Pinpoint the cell where the given text exists, returning its [x, y] midpoint coordinate. 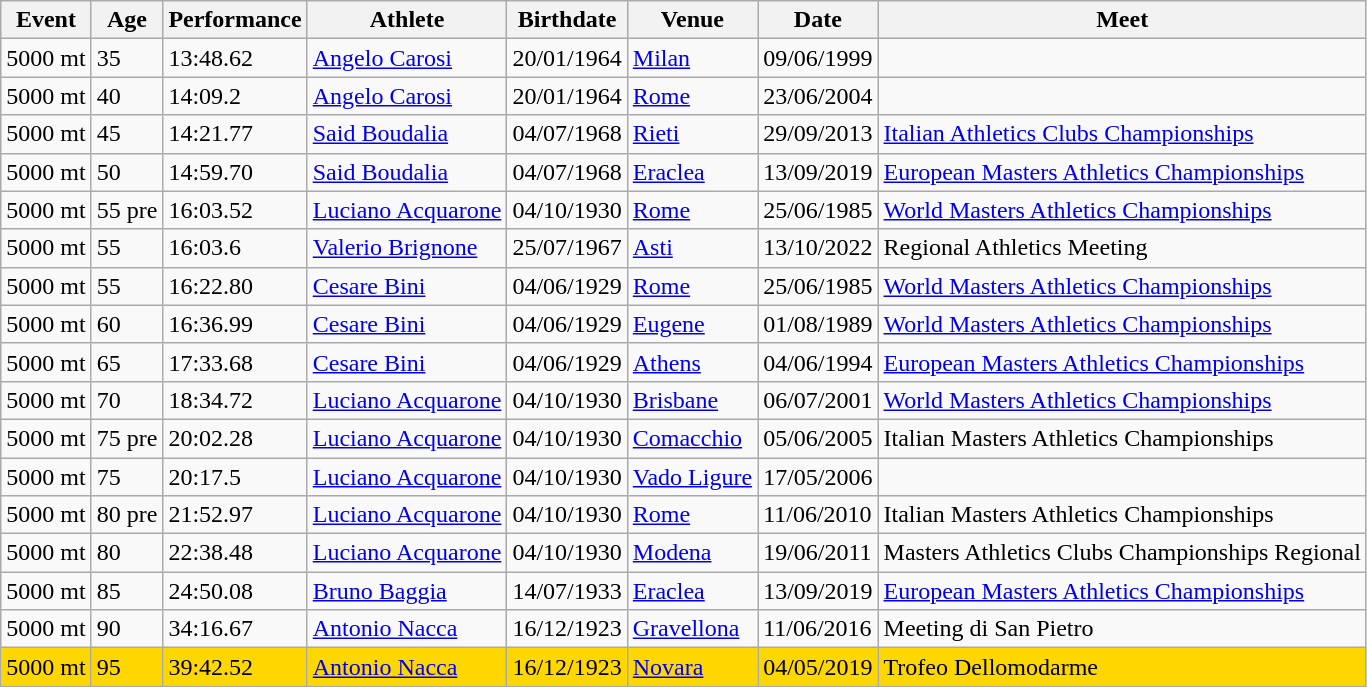
16:22.80 [235, 286]
Milan [692, 58]
Performance [235, 20]
19/06/2011 [818, 553]
06/07/2001 [818, 400]
20:17.5 [235, 477]
Athlete [407, 20]
Eugene [692, 324]
Novara [692, 667]
50 [127, 172]
04/06/1994 [818, 362]
11/06/2016 [818, 629]
24:50.08 [235, 591]
34:16.67 [235, 629]
45 [127, 134]
14/07/1933 [567, 591]
80 pre [127, 515]
17/05/2006 [818, 477]
14:59.70 [235, 172]
Brisbane [692, 400]
Gravellona [692, 629]
13/10/2022 [818, 248]
75 [127, 477]
Asti [692, 248]
05/06/2005 [818, 438]
Trofeo Dellomodarme [1122, 667]
Date [818, 20]
90 [127, 629]
04/05/2019 [818, 667]
Vado Ligure [692, 477]
39:42.52 [235, 667]
Venue [692, 20]
Athens [692, 362]
14:21.77 [235, 134]
Birthdate [567, 20]
Valerio Brignone [407, 248]
65 [127, 362]
23/06/2004 [818, 96]
17:33.68 [235, 362]
16:03.52 [235, 210]
70 [127, 400]
40 [127, 96]
29/09/2013 [818, 134]
Bruno Baggia [407, 591]
55 pre [127, 210]
09/06/1999 [818, 58]
21:52.97 [235, 515]
01/08/1989 [818, 324]
Comacchio [692, 438]
Regional Athletics Meeting [1122, 248]
22:38.48 [235, 553]
25/07/1967 [567, 248]
Age [127, 20]
20:02.28 [235, 438]
Meet [1122, 20]
Italian Athletics Clubs Championships [1122, 134]
75 pre [127, 438]
14:09.2 [235, 96]
Event [46, 20]
16:03.6 [235, 248]
85 [127, 591]
60 [127, 324]
Modena [692, 553]
Masters Athletics Clubs Championships Regional [1122, 553]
13:48.62 [235, 58]
35 [127, 58]
11/06/2010 [818, 515]
18:34.72 [235, 400]
95 [127, 667]
80 [127, 553]
Meeting di San Pietro [1122, 629]
Rieti [692, 134]
16:36.99 [235, 324]
